Identify which cell holds the provided text, then report its (x, y) central coordinate. 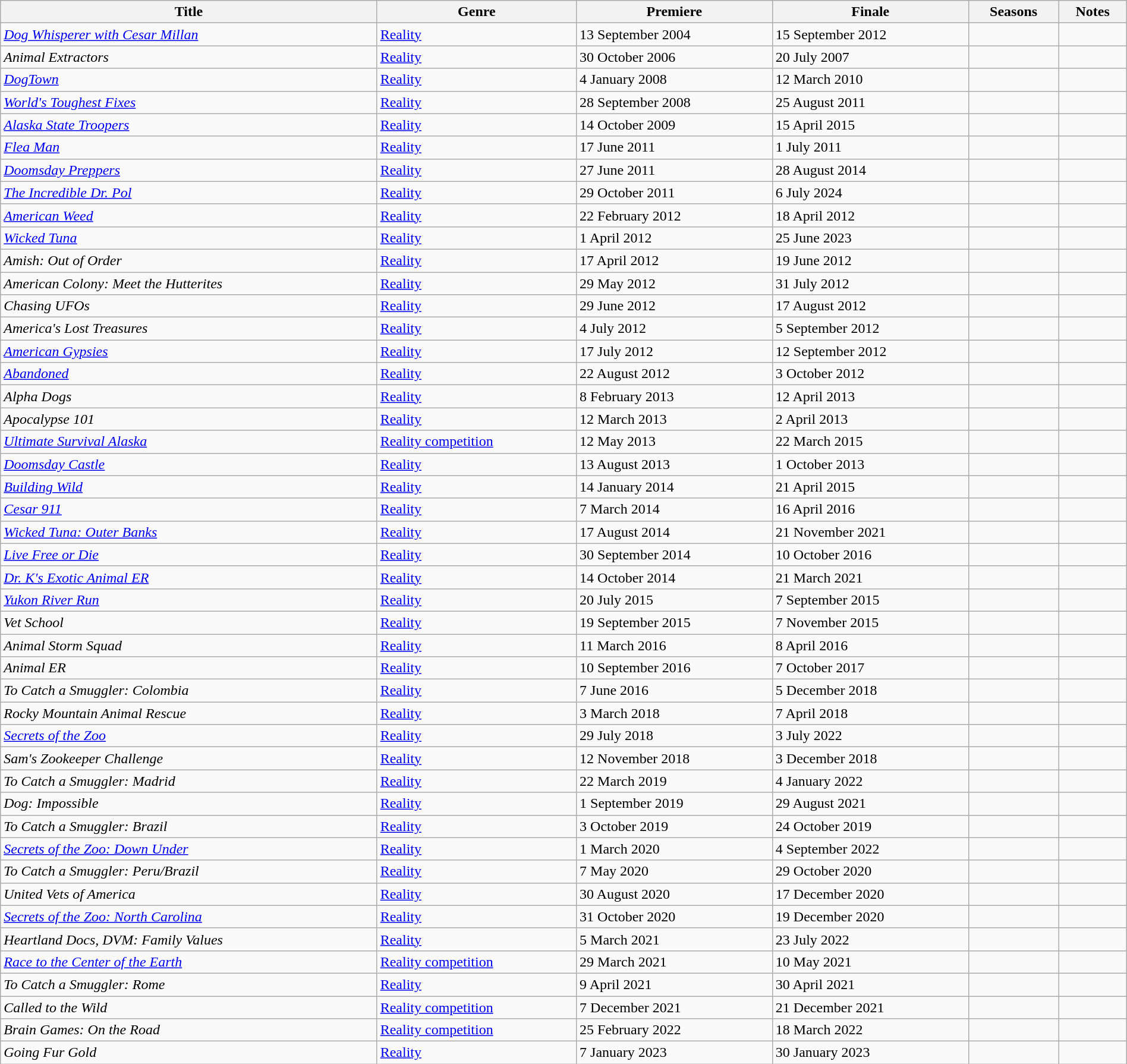
28 August 2014 (870, 170)
Called to the Wild (189, 1008)
4 July 2012 (675, 329)
4 September 2022 (870, 849)
14 October 2009 (675, 125)
Secrets of the Zoo: Down Under (189, 849)
American Colony: Meet the Hutterites (189, 284)
Dr. K's Exotic Animal ER (189, 577)
30 January 2023 (870, 1053)
30 September 2014 (675, 555)
29 May 2012 (675, 284)
3 March 2018 (675, 713)
8 February 2013 (675, 396)
12 May 2013 (675, 442)
7 January 2023 (675, 1053)
Going Fur Gold (189, 1053)
10 May 2021 (870, 962)
Abandoned (189, 374)
25 June 2023 (870, 238)
3 October 2012 (870, 374)
5 September 2012 (870, 329)
Sam's Zookeeper Challenge (189, 758)
Heartland Docs, DVM: Family Values (189, 939)
Yukon River Run (189, 600)
3 October 2019 (675, 826)
17 April 2012 (675, 260)
7 September 2015 (870, 600)
23 July 2022 (870, 939)
19 December 2020 (870, 917)
To Catch a Smuggler: Colombia (189, 691)
Secrets of the Zoo (189, 736)
To Catch a Smuggler: Brazil (189, 826)
14 January 2014 (675, 487)
25 August 2011 (870, 102)
To Catch a Smuggler: Madrid (189, 781)
20 July 2007 (870, 57)
8 April 2016 (870, 645)
Wicked Tuna: Outer Banks (189, 532)
Title (189, 12)
Apocalypse 101 (189, 419)
Chasing UFOs (189, 306)
29 October 2011 (675, 193)
American Weed (189, 215)
Dog Whisperer with Cesar Millan (189, 34)
19 June 2012 (870, 260)
17 August 2012 (870, 306)
31 July 2012 (870, 284)
27 June 2011 (675, 170)
13 August 2013 (675, 464)
Doomsday Preppers (189, 170)
17 July 2012 (675, 351)
7 October 2017 (870, 668)
Wicked Tuna (189, 238)
Flea Man (189, 147)
20 July 2015 (675, 600)
American Gypsies (189, 351)
7 December 2021 (675, 1008)
7 November 2015 (870, 622)
18 April 2012 (870, 215)
15 April 2015 (870, 125)
Animal Extractors (189, 57)
17 December 2020 (870, 894)
21 November 2021 (870, 532)
Animal ER (189, 668)
Brain Games: On the Road (189, 1030)
7 June 2016 (675, 691)
19 September 2015 (675, 622)
22 February 2012 (675, 215)
Doomsday Castle (189, 464)
5 March 2021 (675, 939)
4 January 2022 (870, 781)
1 September 2019 (675, 804)
America's Lost Treasures (189, 329)
4 January 2008 (675, 80)
25 February 2022 (675, 1030)
Finale (870, 12)
28 September 2008 (675, 102)
29 October 2020 (870, 871)
30 April 2021 (870, 984)
12 March 2010 (870, 80)
Live Free or Die (189, 555)
DogTown (189, 80)
17 June 2011 (675, 147)
22 March 2019 (675, 781)
3 July 2022 (870, 736)
17 August 2014 (675, 532)
Alpha Dogs (189, 396)
22 August 2012 (675, 374)
The Incredible Dr. Pol (189, 193)
7 March 2014 (675, 509)
24 October 2019 (870, 826)
Secrets of the Zoo: North Carolina (189, 917)
21 December 2021 (870, 1008)
16 April 2016 (870, 509)
31 October 2020 (675, 917)
1 October 2013 (870, 464)
3 December 2018 (870, 758)
14 October 2014 (675, 577)
World's Toughest Fixes (189, 102)
18 March 2022 (870, 1030)
Rocky Mountain Animal Rescue (189, 713)
9 April 2021 (675, 984)
29 March 2021 (675, 962)
30 August 2020 (675, 894)
6 July 2024 (870, 193)
1 July 2011 (870, 147)
Dog: Impossible (189, 804)
11 March 2016 (675, 645)
22 March 2015 (870, 442)
12 April 2013 (870, 396)
1 April 2012 (675, 238)
21 March 2021 (870, 577)
Notes (1093, 12)
Vet School (189, 622)
29 June 2012 (675, 306)
10 October 2016 (870, 555)
Ultimate Survival Alaska (189, 442)
Animal Storm Squad (189, 645)
30 October 2006 (675, 57)
12 November 2018 (675, 758)
7 April 2018 (870, 713)
United Vets of America (189, 894)
2 April 2013 (870, 419)
13 September 2004 (675, 34)
29 July 2018 (675, 736)
5 December 2018 (870, 691)
Genre (477, 12)
To Catch a Smuggler: Rome (189, 984)
29 August 2021 (870, 804)
12 September 2012 (870, 351)
10 September 2016 (675, 668)
12 March 2013 (675, 419)
To Catch a Smuggler: Peru/Brazil (189, 871)
Building Wild (189, 487)
7 May 2020 (675, 871)
Cesar 911 (189, 509)
1 March 2020 (675, 849)
15 September 2012 (870, 34)
Alaska State Troopers (189, 125)
21 April 2015 (870, 487)
Premiere (675, 12)
Amish: Out of Order (189, 260)
Seasons (1013, 12)
Race to the Center of the Earth (189, 962)
